Scan for the cell matching the given text and deliver its (x, y) coordinate at center. 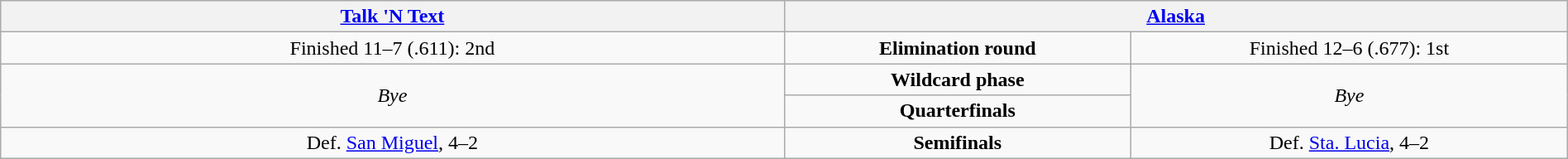
Elimination round (958, 48)
Def. Sta. Lucia, 4–2 (1350, 142)
Semifinals (958, 142)
Talk 'N Text (392, 17)
Wildcard phase (958, 79)
Finished 11–7 (.611): 2nd (392, 48)
Alaska (1176, 17)
Def. San Miguel, 4–2 (392, 142)
Quarterfinals (958, 111)
Finished 12–6 (.677): 1st (1350, 48)
